Search for the cell housing the specified text and yield its [x, y] center coordinate. 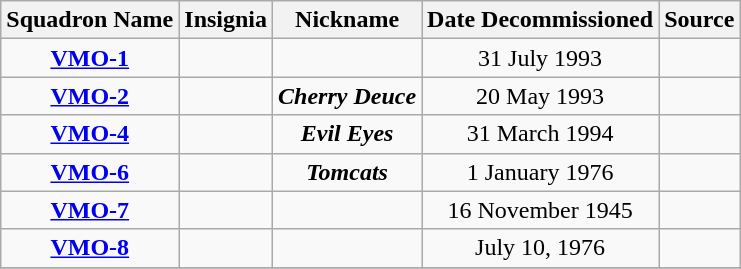
1 January 1976 [540, 172]
31 March 1994 [540, 134]
VMO-8 [90, 248]
Date Decommissioned [540, 20]
July 10, 1976 [540, 248]
Insignia [226, 20]
VMO-6 [90, 172]
Squadron Name [90, 20]
VMO-2 [90, 96]
Source [700, 20]
31 July 1993 [540, 58]
16 November 1945 [540, 210]
Cherry Deuce [348, 96]
20 May 1993 [540, 96]
VMO-7 [90, 210]
Nickname [348, 20]
Tomcats [348, 172]
Evil Eyes [348, 134]
VMO-4 [90, 134]
VMO-1 [90, 58]
